Return the [X, Y] coordinate for the center point of the cell that contains the specified text.  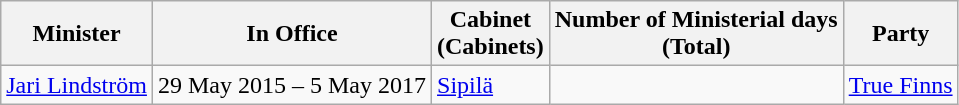
Jari Lindström [77, 85]
29 May 2015 – 5 May 2017 [292, 85]
True Finns [900, 85]
In Office [292, 34]
Cabinet(Cabinets) [491, 34]
Sipilä [491, 85]
Minister [77, 34]
Number of Ministerial days (Total) [696, 34]
Party [900, 34]
